Locate the cell with the specified text and output its (X, Y) center coordinate. 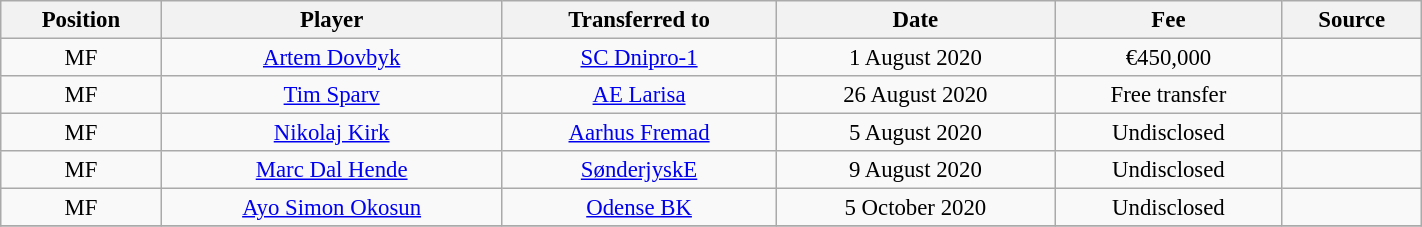
Odense BK (639, 208)
Tim Sparv (332, 95)
Position (81, 20)
Source (1352, 20)
Artem Dovbyk (332, 58)
Ayo Simon Okosun (332, 208)
Date (916, 20)
5 August 2020 (916, 133)
Aarhus Fremad (639, 133)
9 August 2020 (916, 170)
1 August 2020 (916, 58)
SønderjyskE (639, 170)
AE Larisa (639, 95)
Fee (1168, 20)
Nikolaj Kirk (332, 133)
Marc Dal Hende (332, 170)
Free transfer (1168, 95)
5 October 2020 (916, 208)
26 August 2020 (916, 95)
Transferred to (639, 20)
€450,000 (1168, 58)
Player (332, 20)
SC Dnipro-1 (639, 58)
